Search for the cell housing the specified text and yield its (x, y) center coordinate. 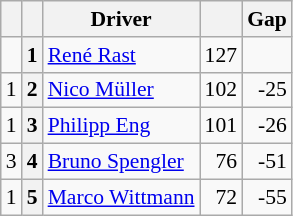
Gap (267, 19)
4 (32, 162)
102 (222, 90)
René Rast (122, 55)
Bruno Spengler (122, 162)
Driver (122, 19)
-51 (267, 162)
5 (32, 197)
-26 (267, 126)
76 (222, 162)
-55 (267, 197)
72 (222, 197)
Nico Müller (122, 90)
-25 (267, 90)
127 (222, 55)
Marco Wittmann (122, 197)
Philipp Eng (122, 126)
2 (32, 90)
101 (222, 126)
